Scan for the cell matching the given text and deliver its (x, y) coordinate at center. 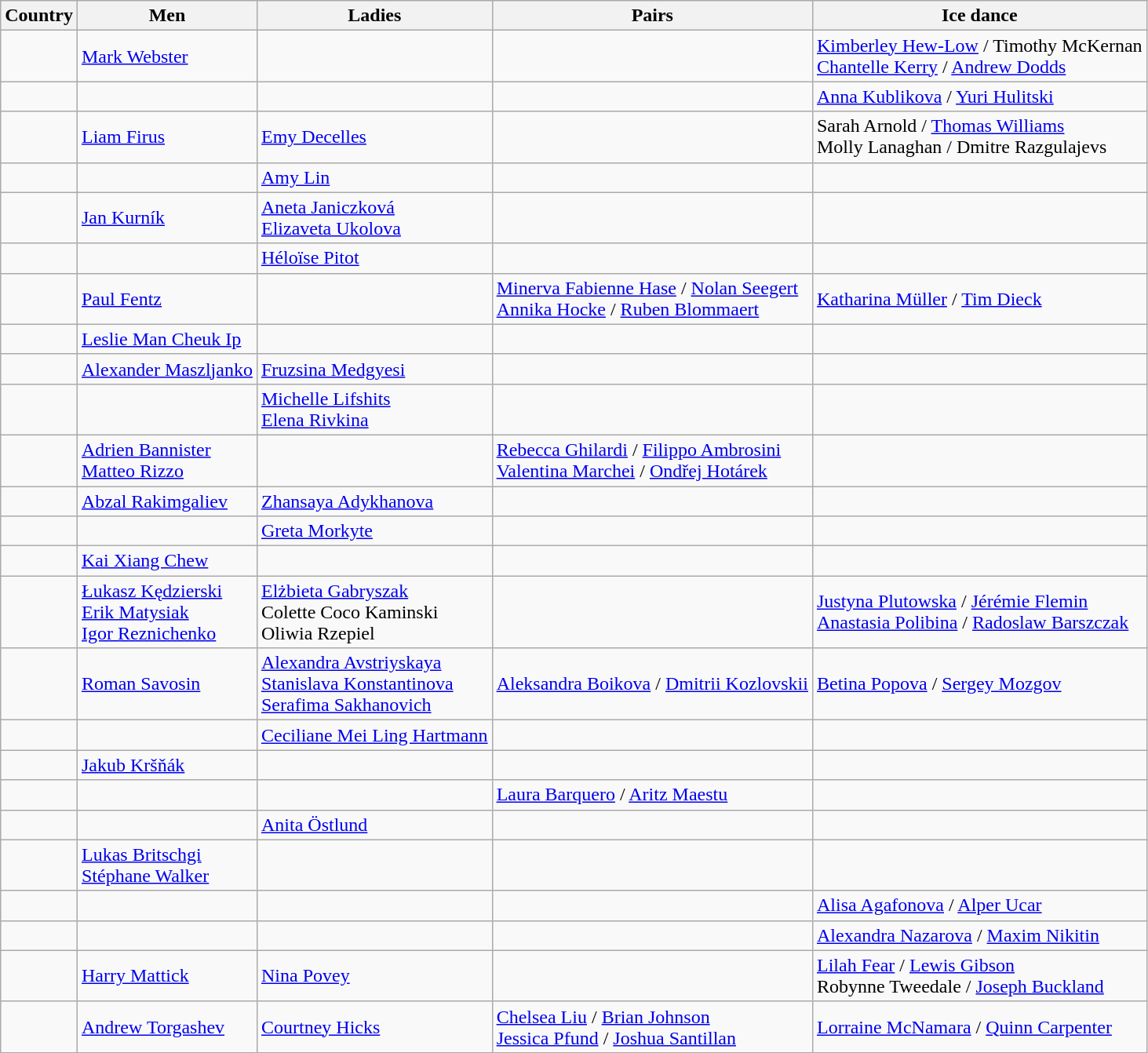
Jan Kurník (166, 218)
Kai Xiang Chew (166, 561)
Fruzsina Medgyesi (374, 369)
Alexander Maszljanko (166, 369)
Justyna Plutowska / Jérémie Flemin Anastasia Polibina / Radoslaw Barszczak (979, 612)
Harry Mattick (166, 976)
Zhansaya Adykhanova (374, 501)
Emy Decelles (374, 137)
Men (166, 16)
Liam Firus (166, 137)
Lukas Britschgi Stéphane Walker (166, 865)
Betina Popova / Sergey Mozgov (979, 684)
Ice dance (979, 16)
Paul Fentz (166, 298)
Greta Morkyte (374, 531)
Abzal Rakimgaliev (166, 501)
Mark Webster (166, 56)
Chelsea Liu / Brian Johnson Jessica Pfund / Joshua Santillan (652, 1026)
Andrew Torgashev (166, 1026)
Amy Lin (374, 177)
Roman Savosin (166, 684)
Ladies (374, 16)
Nina Povey (374, 976)
Héloïse Pitot (374, 258)
Anna Kublikova / Yuri Hulitski (979, 97)
Lorraine McNamara / Quinn Carpenter (979, 1026)
Pairs (652, 16)
Aleksandra Boikova / Dmitrii Kozlovskii (652, 684)
Country (39, 16)
Ceciliane Mei Ling Hartmann (374, 735)
Lilah Fear / Lewis Gibson Robynne Tweedale / Joseph Buckland (979, 976)
Alexandra Nazarova / Maxim Nikitin (979, 935)
Aneta Janiczková Elizaveta Ukolova (374, 218)
Anita Östlund (374, 825)
Minerva Fabienne Hase / Nolan Seegert Annika Hocke / Ruben Blommaert (652, 298)
Alexandra Avstriyskaya Stanislava Konstantinova Serafima Sakhanovich (374, 684)
Łukasz Kędzierski Erik Matysiak Igor Reznichenko (166, 612)
Sarah Arnold / Thomas Williams Molly Lanaghan / Dmitre Razgulajevs (979, 137)
Rebecca Ghilardi / Filippo Ambrosini Valentina Marchei / Ondřej Hotárek (652, 460)
Jakub Kršňák (166, 765)
Alisa Agafonova / Alper Ucar (979, 905)
Courtney Hicks (374, 1026)
Elżbieta Gabryszak Colette Coco Kaminski Oliwia Rzepiel (374, 612)
Laura Barquero / Aritz Maestu (652, 795)
Adrien Bannister Matteo Rizzo (166, 460)
Kimberley Hew-Low / Timothy McKernan Chantelle Kerry / Andrew Dodds (979, 56)
Leslie Man Cheuk Ip (166, 339)
Michelle Lifshits Elena Rivkina (374, 410)
Katharina Müller / Tim Dieck (979, 298)
